Detect which cell encompasses the target text, then output its (x, y) center coordinate. 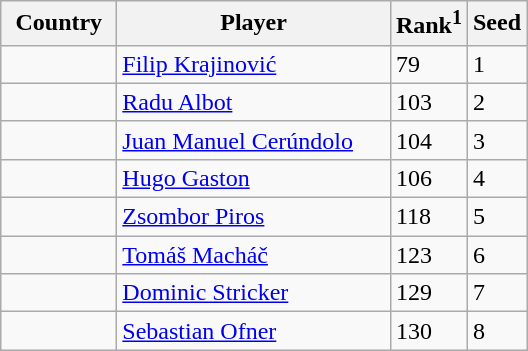
123 (428, 255)
7 (496, 293)
Rank1 (428, 24)
2 (496, 102)
Tomáš Macháč (254, 255)
Juan Manuel Cerúndolo (254, 140)
Country (59, 24)
3 (496, 140)
Zsombor Piros (254, 217)
Hugo Gaston (254, 178)
130 (428, 331)
Dominic Stricker (254, 293)
106 (428, 178)
Player (254, 24)
103 (428, 102)
118 (428, 217)
Seed (496, 24)
8 (496, 331)
79 (428, 64)
6 (496, 255)
5 (496, 217)
129 (428, 293)
Sebastian Ofner (254, 331)
1 (496, 64)
Radu Albot (254, 102)
Filip Krajinović (254, 64)
4 (496, 178)
104 (428, 140)
